Search for the cell housing the specified text and yield its [x, y] center coordinate. 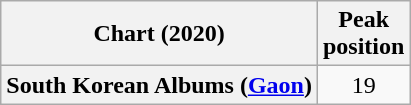
19 [363, 85]
Peakposition [363, 34]
Chart (2020) [160, 34]
South Korean Albums (Gaon) [160, 85]
